Detect which cell encompasses the target text, then output its [x, y] center coordinate. 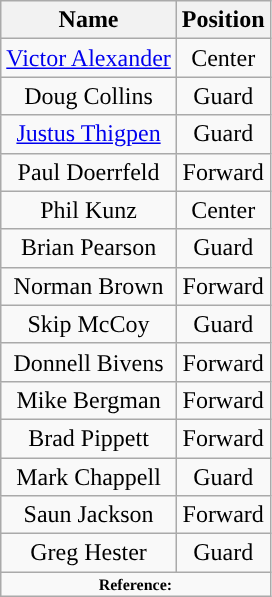
Brad Pippett [89, 438]
Saun Jackson [89, 515]
Victor Alexander [89, 58]
Phil Kunz [89, 210]
Justus Thigpen [89, 134]
Paul Doerrfeld [89, 172]
Brian Pearson [89, 248]
Name [89, 20]
Greg Hester [89, 553]
Reference: [136, 584]
Mike Bergman [89, 400]
Skip McCoy [89, 324]
Donnell Bivens [89, 362]
Doug Collins [89, 96]
Norman Brown [89, 286]
Mark Chappell [89, 477]
Position [223, 20]
